Search for the cell housing the specified text and yield its (x, y) center coordinate. 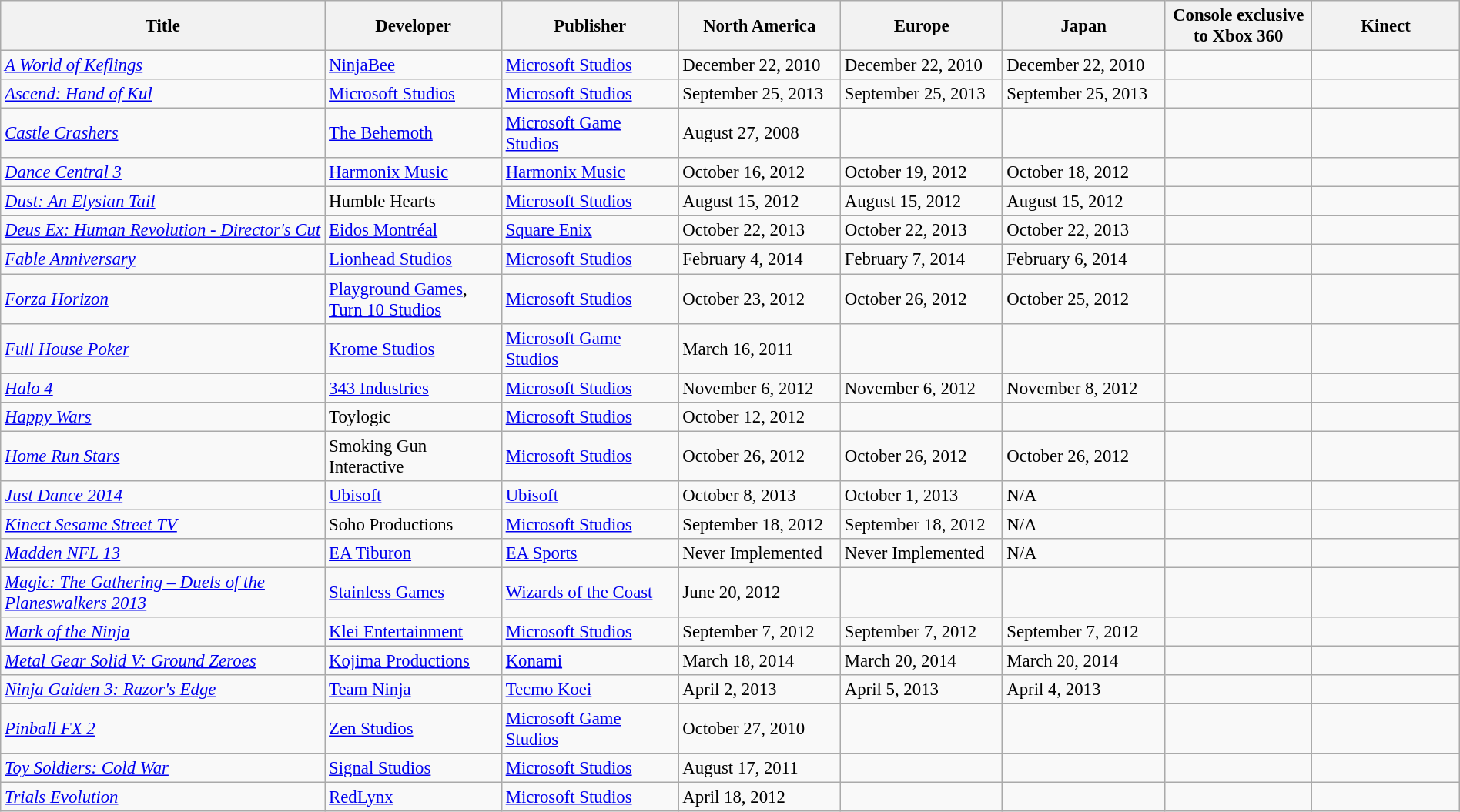
Castle Crashers (163, 134)
Eidos Montréal (414, 230)
Ninja Gaiden 3: Razor's Edge (163, 690)
October 18, 2012 (1083, 172)
Home Run Stars (163, 456)
Tecmo Koei (590, 690)
Developer (414, 26)
February 6, 2014 (1083, 259)
Publisher (590, 26)
Dance Central 3 (163, 172)
Wizards of the Coast (590, 593)
Playground Games, Turn 10 Studios (414, 299)
Square Enix (590, 230)
Team Ninja (414, 690)
Humble Hearts (414, 202)
October 1, 2013 (921, 496)
Halo 4 (163, 388)
Full House Poker (163, 348)
Kinect Sesame Street TV (163, 524)
Fable Anniversary (163, 259)
Ascend: Hand of Kul (163, 94)
October 8, 2013 (759, 496)
Toy Soldiers: Cold War (163, 768)
February 4, 2014 (759, 259)
Happy Wars (163, 416)
February 7, 2014 (921, 259)
Toylogic (414, 416)
Trials Evolution (163, 797)
Dust: An Elysian Tail (163, 202)
343 Industries (414, 388)
October 12, 2012 (759, 416)
Kinect (1386, 26)
Japan (1083, 26)
Magic: The Gathering – Duels of the Planeswalkers 2013 (163, 593)
Kojima Productions (414, 661)
Klei Entertainment (414, 632)
Zen Studios (414, 730)
April 2, 2013 (759, 690)
Forza Horizon (163, 299)
June 20, 2012 (759, 593)
Smoking Gun Interactive (414, 456)
Lionhead Studios (414, 259)
Mark of the Ninja (163, 632)
April 5, 2013 (921, 690)
EA Sports (590, 553)
Metal Gear Solid V: Ground Zeroes (163, 661)
Soho Productions (414, 524)
Krome Studios (414, 348)
October 27, 2010 (759, 730)
Madden NFL 13 (163, 553)
March 16, 2011 (759, 348)
The Behemoth (414, 134)
Deus Ex: Human Revolution - Director's Cut (163, 230)
Pinball FX 2 (163, 730)
RedLynx (414, 797)
March 18, 2014 (759, 661)
Signal Studios (414, 768)
Just Dance 2014 (163, 496)
North America (759, 26)
October 16, 2012 (759, 172)
August 27, 2008 (759, 134)
October 23, 2012 (759, 299)
November 8, 2012 (1083, 388)
Stainless Games (414, 593)
EA Tiburon (414, 553)
August 17, 2011 (759, 768)
October 25, 2012 (1083, 299)
Title (163, 26)
NinjaBee (414, 65)
October 19, 2012 (921, 172)
Europe (921, 26)
April 18, 2012 (759, 797)
Console exclusive to Xbox 360 (1238, 26)
Konami (590, 661)
A World of Keflings (163, 65)
April 4, 2013 (1083, 690)
